Extract the (X, Y) coordinate from the center of the cell holding the provided text.  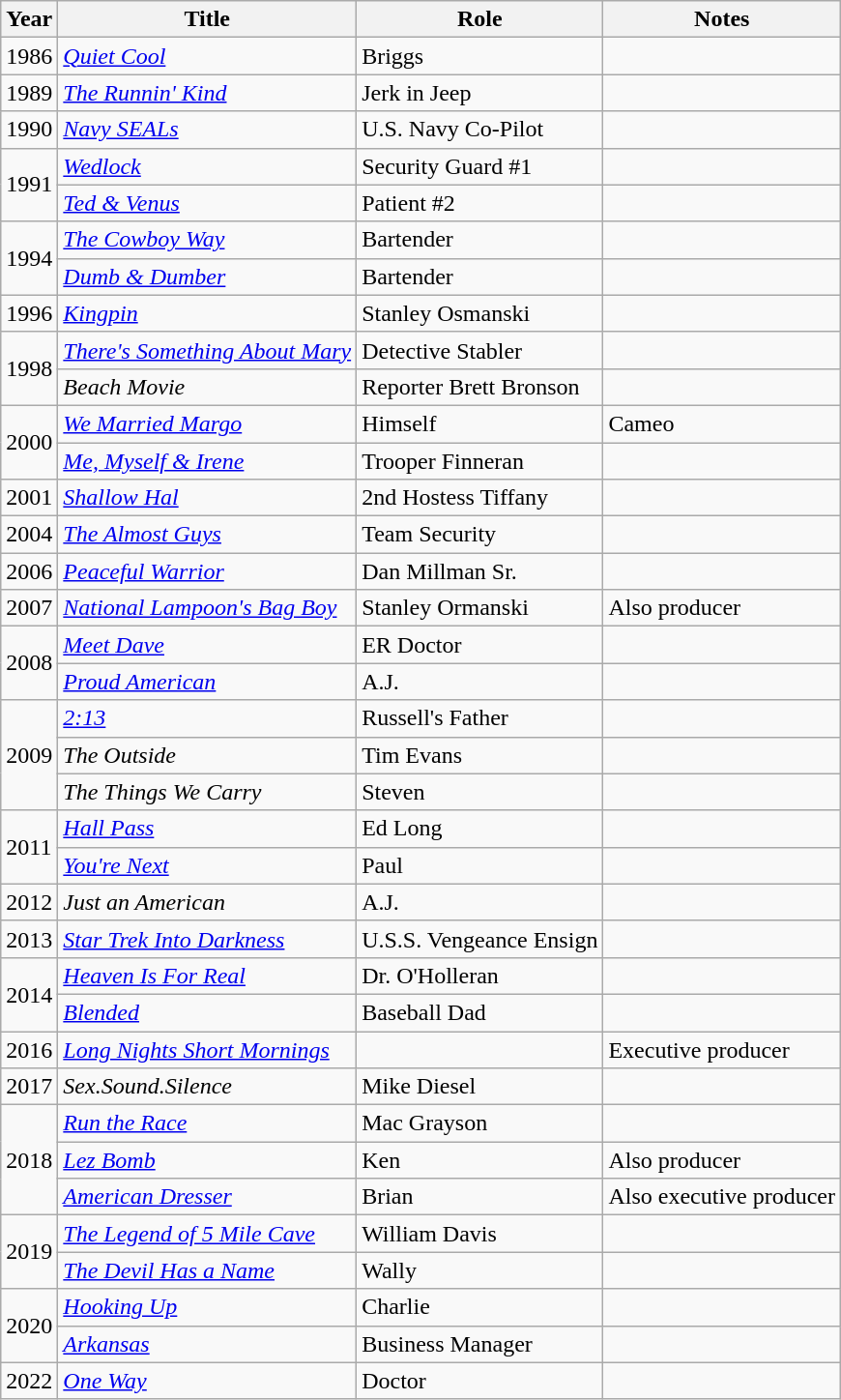
2020 (29, 1326)
1996 (29, 313)
Title (207, 19)
Ken (479, 1160)
1991 (29, 185)
Baseball Dad (479, 1012)
Notes (722, 19)
Dr. O'Holleran (479, 976)
Briggs (479, 56)
Ted & Venus (207, 203)
2000 (29, 442)
Stanley Osmanski (479, 313)
Reporter Brett Bronson (479, 387)
ER Doctor (479, 645)
Wally (479, 1270)
Long Nights Short Mornings (207, 1049)
Brian (479, 1197)
2004 (29, 535)
Paul (479, 865)
Dumb & Dumber (207, 277)
Mac Grayson (479, 1123)
Peaceful Warrior (207, 571)
2019 (29, 1252)
There's Something About Mary (207, 350)
2008 (29, 663)
Russell's Father (479, 718)
2012 (29, 902)
The Outside (207, 755)
Tim Evans (479, 755)
Blended (207, 1012)
Mike Diesel (479, 1087)
U.S.S. Vengeance Ensign (479, 939)
Beach Movie (207, 387)
2018 (29, 1160)
Patient #2 (479, 203)
U.S. Navy Co-Pilot (479, 130)
Cameo (722, 423)
2009 (29, 755)
2006 (29, 571)
Heaven Is For Real (207, 976)
1994 (29, 258)
Star Trek Into Darkness (207, 939)
National Lampoon's Bag Boy (207, 608)
The Almost Guys (207, 535)
Just an American (207, 902)
Proud American (207, 682)
2016 (29, 1049)
Stanley Ormanski (479, 608)
Arkansas (207, 1344)
Wedlock (207, 166)
Dan Millman Sr. (479, 571)
Quiet Cool (207, 56)
Lez Bomb (207, 1160)
Meet Dave (207, 645)
The Cowboy Way (207, 240)
Doctor (479, 1381)
American Dresser (207, 1197)
Shallow Hal (207, 498)
Executive producer (722, 1049)
2022 (29, 1381)
Charlie (479, 1307)
2013 (29, 939)
The Runnin' Kind (207, 93)
2017 (29, 1087)
We Married Margo (207, 423)
Trooper Finneran (479, 461)
Year (29, 19)
Navy SEALs (207, 130)
The Legend of 5 Mile Cave (207, 1234)
Security Guard #1 (479, 166)
2011 (29, 847)
Hall Pass (207, 829)
2014 (29, 994)
Team Security (479, 535)
Ed Long (479, 829)
Kingpin (207, 313)
You're Next (207, 865)
2nd Hostess Tiffany (479, 498)
Himself (479, 423)
1986 (29, 56)
The Devil Has a Name (207, 1270)
Also executive producer (722, 1197)
2001 (29, 498)
Steven (479, 792)
1998 (29, 368)
Me, Myself & Irene (207, 461)
One Way (207, 1381)
Sex.Sound.Silence (207, 1087)
Run the Race (207, 1123)
The Things We Carry (207, 792)
1989 (29, 93)
Detective Stabler (479, 350)
Hooking Up (207, 1307)
2:13 (207, 718)
Business Manager (479, 1344)
William Davis (479, 1234)
1990 (29, 130)
Role (479, 19)
Jerk in Jeep (479, 93)
2007 (29, 608)
